Determine the [x, y] coordinate at the center of the cell enclosing the given text.  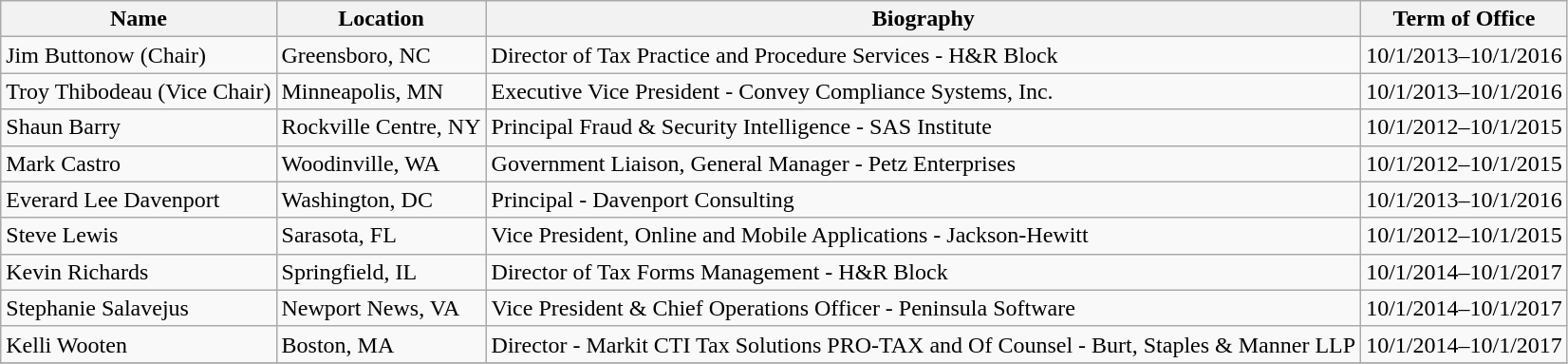
Name [139, 19]
Biography [924, 19]
Government Liaison, General Manager - Petz Enterprises [924, 163]
Greensboro, NC [382, 55]
Principal Fraud & Security Intelligence - SAS Institute [924, 127]
Vice President, Online and Mobile Applications - Jackson-Hewitt [924, 236]
Principal - Davenport Consulting [924, 200]
Boston, MA [382, 344]
Washington, DC [382, 200]
Woodinville, WA [382, 163]
Everard Lee Davenport [139, 200]
Director of Tax Forms Management - H&R Block [924, 272]
Troy Thibodeau (Vice Chair) [139, 91]
Mark Castro [139, 163]
Stephanie Salavejus [139, 308]
Steve Lewis [139, 236]
Jim Buttonow (Chair) [139, 55]
Newport News, VA [382, 308]
Vice President & Chief Operations Officer - Peninsula Software [924, 308]
Director - Markit CTI Tax Solutions PRO-TAX and Of Counsel - Burt, Staples & Manner LLP [924, 344]
Rockville Centre, NY [382, 127]
Kelli Wooten [139, 344]
Sarasota, FL [382, 236]
Location [382, 19]
Minneapolis, MN [382, 91]
Term of Office [1465, 19]
Springfield, IL [382, 272]
Director of Tax Practice and Procedure Services - H&R Block [924, 55]
Kevin Richards [139, 272]
Shaun Barry [139, 127]
Executive Vice President - Convey Compliance Systems, Inc. [924, 91]
